Return the [x, y] coordinate for the center point of the cell that contains the specified text.  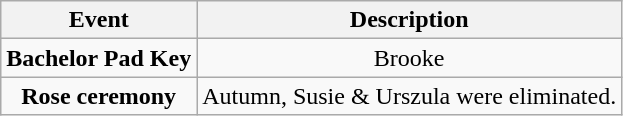
Event [99, 20]
Description [410, 20]
Rose ceremony [99, 96]
Autumn, Susie & Urszula were eliminated. [410, 96]
Brooke [410, 58]
Bachelor Pad Key [99, 58]
